Detect which cell encompasses the target text, then output its [X, Y] center coordinate. 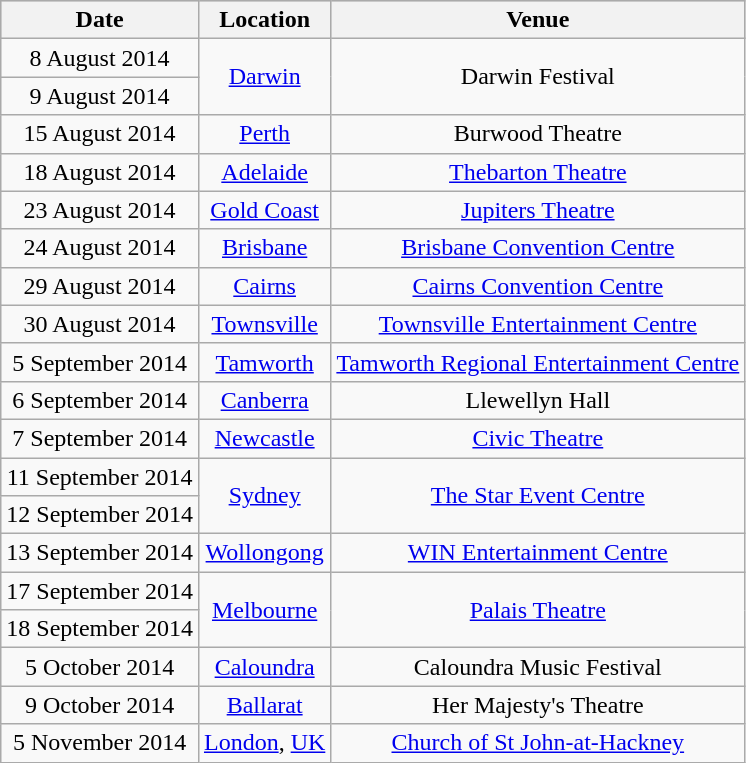
Caloundra Music Festival [538, 667]
Jupiters Theatre [538, 210]
15 August 2014 [100, 134]
Gold Coast [264, 210]
Canberra [264, 400]
Townsville Entertainment Centre [538, 324]
7 September 2014 [100, 438]
Her Majesty's Theatre [538, 705]
Thebarton Theatre [538, 172]
29 August 2014 [100, 286]
23 August 2014 [100, 210]
Sydney [264, 496]
Adelaide [264, 172]
12 September 2014 [100, 515]
The Star Event Centre [538, 496]
Darwin [264, 77]
9 October 2014 [100, 705]
5 September 2014 [100, 362]
24 August 2014 [100, 248]
Cairns [264, 286]
Venue [538, 20]
Darwin Festival [538, 77]
Wollongong [264, 553]
8 August 2014 [100, 58]
Caloundra [264, 667]
18 September 2014 [100, 629]
9 August 2014 [100, 96]
Brisbane Convention Centre [538, 248]
13 September 2014 [100, 553]
5 November 2014 [100, 743]
5 October 2014 [100, 667]
6 September 2014 [100, 400]
Palais Theatre [538, 610]
Location [264, 20]
Ballarat [264, 705]
17 September 2014 [100, 591]
Church of St John-at-Hackney [538, 743]
Burwood Theatre [538, 134]
Civic Theatre [538, 438]
Newcastle [264, 438]
Llewellyn Hall [538, 400]
Cairns Convention Centre [538, 286]
11 September 2014 [100, 477]
30 August 2014 [100, 324]
London, UK [264, 743]
Tamworth [264, 362]
Melbourne [264, 610]
WIN Entertainment Centre [538, 553]
Date [100, 20]
Perth [264, 134]
18 August 2014 [100, 172]
Tamworth Regional Entertainment Centre [538, 362]
Townsville [264, 324]
Brisbane [264, 248]
